Return (X, Y) of the center of cell containing provided text 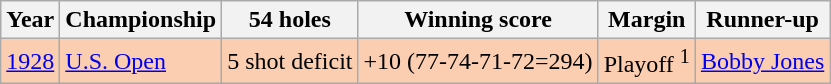
54 holes (290, 20)
Championship (141, 20)
Bobby Jones (762, 62)
Playoff 1 (646, 62)
Margin (646, 20)
Winning score (478, 20)
1928 (30, 62)
Runner-up (762, 20)
5 shot deficit (290, 62)
U.S. Open (141, 62)
+10 (77-74-71-72=294) (478, 62)
Year (30, 20)
